Detect which cell encompasses the target text, then output its [x, y] center coordinate. 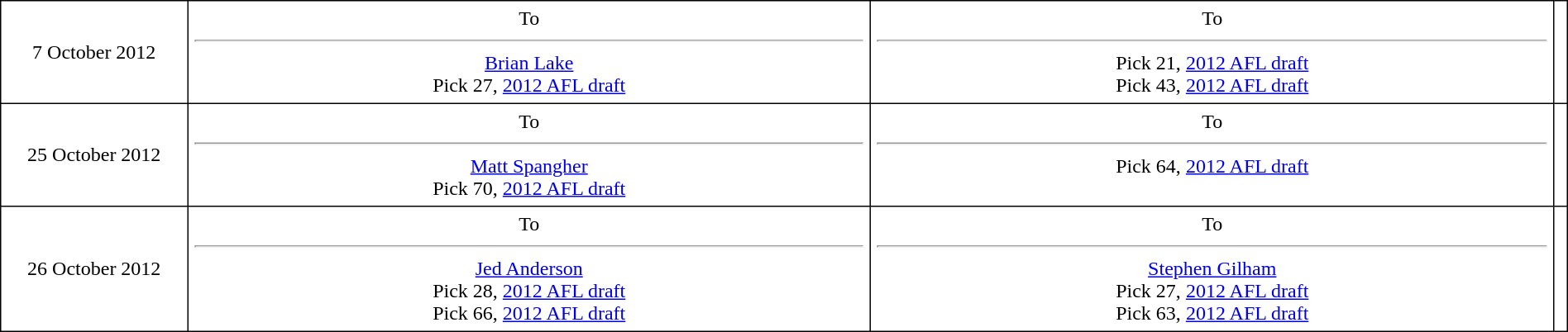
To Pick 21, 2012 AFL draftPick 43, 2012 AFL draft [1212, 52]
To Brian LakePick 27, 2012 AFL draft [529, 52]
25 October 2012 [94, 154]
To Pick 64, 2012 AFL draft [1212, 154]
To Matt SpangherPick 70, 2012 AFL draft [529, 154]
To Jed AndersonPick 28, 2012 AFL draftPick 66, 2012 AFL draft [529, 269]
7 October 2012 [94, 52]
26 October 2012 [94, 269]
To Stephen GilhamPick 27, 2012 AFL draftPick 63, 2012 AFL draft [1212, 269]
